Search for the cell housing the specified text and yield its (X, Y) center coordinate. 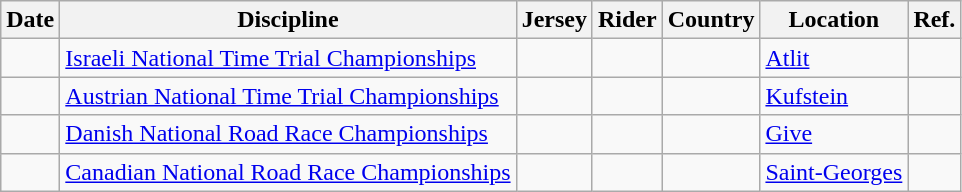
Ref. (934, 20)
Discipline (288, 20)
Danish National Road Race Championships (288, 134)
Jersey (554, 20)
Israeli National Time Trial Championships (288, 58)
Austrian National Time Trial Championships (288, 96)
Date (30, 20)
Saint-Georges (834, 172)
Atlit (834, 58)
Canadian National Road Race Championships (288, 172)
Kufstein (834, 96)
Country (711, 20)
Location (834, 20)
Rider (627, 20)
Give (834, 134)
